Determine the [X, Y] coordinate at the center of the cell enclosing the given text.  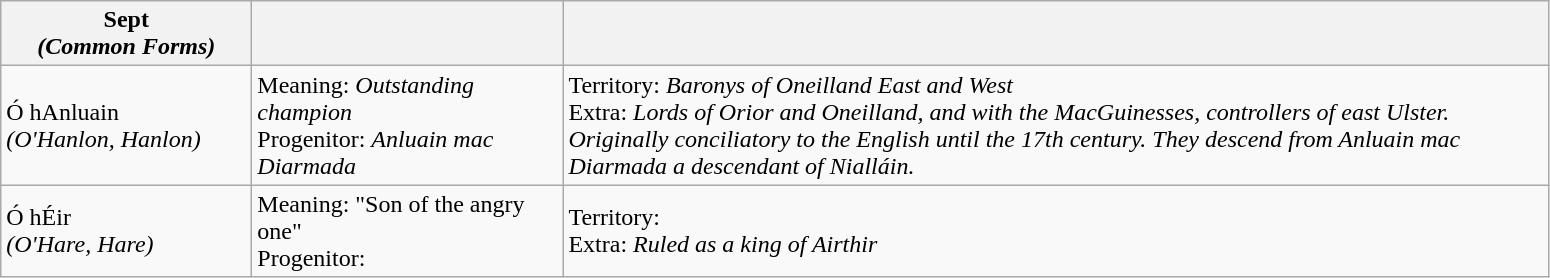
Sept(Common Forms) [126, 34]
Ó hÉir(O'Hare, Hare) [126, 231]
Meaning: Outstanding championProgenitor: Anluain mac Diarmada [408, 126]
Ó hAnluain(O'Hanlon, Hanlon) [126, 126]
Territory: Extra: Ruled as a king of Airthir [1056, 231]
Meaning: "Son of the angry one" Progenitor: [408, 231]
